Output the (x, y) coordinate of the center of the cell containing the given text.  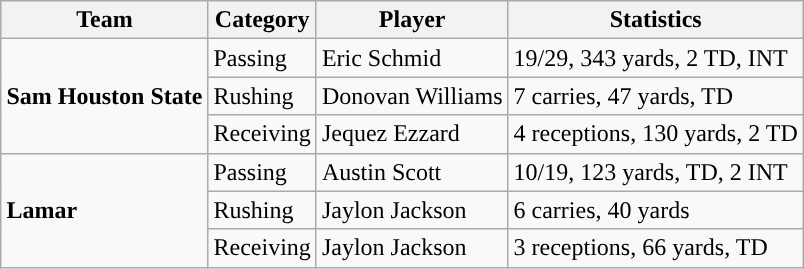
Eric Schmid (412, 58)
Jequez Ezzard (412, 134)
Statistics (656, 20)
7 carries, 47 yards, TD (656, 96)
Player (412, 20)
Donovan Williams (412, 96)
Sam Houston State (104, 96)
10/19, 123 yards, TD, 2 INT (656, 172)
4 receptions, 130 yards, 2 TD (656, 134)
Team (104, 20)
Austin Scott (412, 172)
3 receptions, 66 yards, TD (656, 248)
19/29, 343 yards, 2 TD, INT (656, 58)
Lamar (104, 210)
Category (262, 20)
6 carries, 40 yards (656, 210)
